For the text-containing cell, return its midpoint in [X, Y] coordinate format. 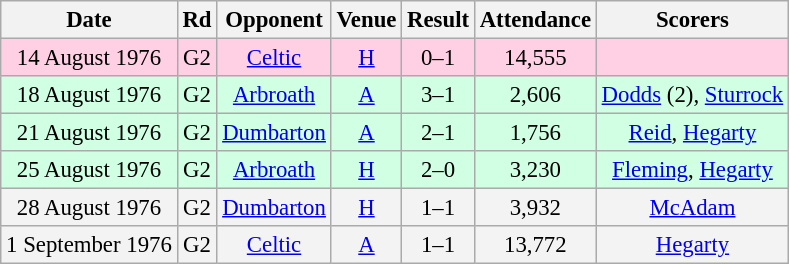
Fleming, Hegarty [692, 170]
28 August 1976 [89, 208]
Opponent [274, 20]
Hegarty [692, 245]
14,555 [535, 58]
13,772 [535, 245]
2–0 [438, 170]
1 September 1976 [89, 245]
2–1 [438, 133]
0–1 [438, 58]
McAdam [692, 208]
3–1 [438, 95]
Reid, Hegarty [692, 133]
Date [89, 20]
Venue [366, 20]
Dodds (2), Sturrock [692, 95]
Rd [197, 20]
3,932 [535, 208]
Scorers [692, 20]
Attendance [535, 20]
2,606 [535, 95]
14 August 1976 [89, 58]
1,756 [535, 133]
18 August 1976 [89, 95]
3,230 [535, 170]
25 August 1976 [89, 170]
Result [438, 20]
21 August 1976 [89, 133]
